Pinpoint the cell where the given text exists, returning its (X, Y) midpoint coordinate. 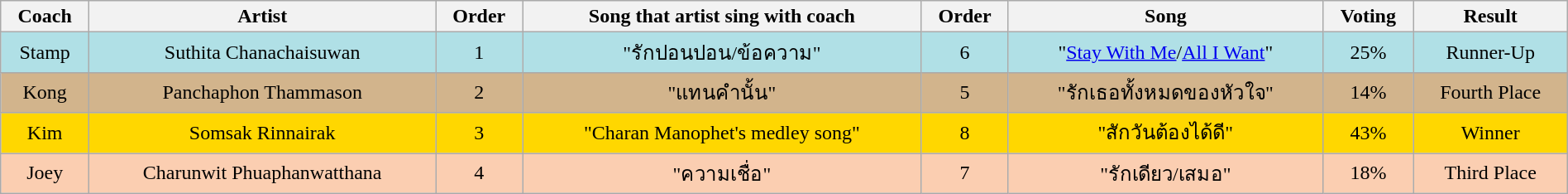
8 (964, 133)
Somsak Rinnairak (263, 133)
"รักเธอทั้งหมดของหัวใจ" (1166, 93)
5 (964, 93)
Third Place (1490, 172)
Voting (1368, 17)
Suthita Chanachaisuwan (263, 53)
1 (480, 53)
Winner (1490, 133)
Song (1166, 17)
7 (964, 172)
"รักเดียว/เสมอ" (1166, 172)
Joey (45, 172)
Charunwit Phuaphanwatthana (263, 172)
"รักปอนปอน/ข้อความ" (722, 53)
14% (1368, 93)
"แทนคำนั้น" (722, 93)
Result (1490, 17)
2 (480, 93)
Kim (45, 133)
Fourth Place (1490, 93)
Artist (263, 17)
Stamp (45, 53)
"สักวันต้องได้ดี" (1166, 133)
43% (1368, 133)
"ความเชื่อ" (722, 172)
"Charan Manophet's medley song" (722, 133)
Song that artist sing with coach (722, 17)
"Stay With Me/All I Want" (1166, 53)
25% (1368, 53)
6 (964, 53)
4 (480, 172)
Kong (45, 93)
Coach (45, 17)
3 (480, 133)
Panchaphon Thammason (263, 93)
Runner-Up (1490, 53)
18% (1368, 172)
